Search for the cell housing the specified text and yield its (X, Y) center coordinate. 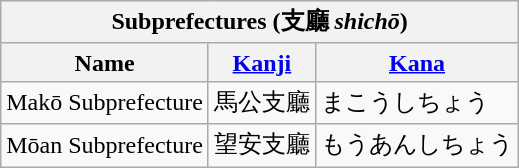
馬公支廳 (262, 102)
Kanji (262, 62)
望安支廳 (262, 146)
まこうしちょう (416, 102)
Name (105, 62)
Mōan Subprefecture (105, 146)
Makō Subprefecture (105, 102)
Kana (416, 62)
もうあんしちょう (416, 146)
Subprefectures (支廳 shichō) (260, 22)
